Extract the (X, Y) coordinate from the center of the cell holding the provided text.  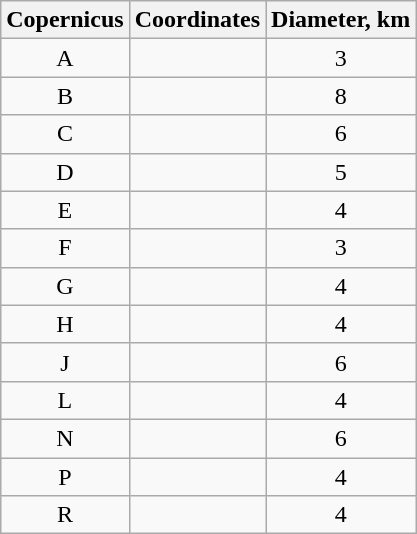
5 (341, 172)
N (65, 438)
C (65, 134)
B (65, 96)
E (65, 210)
P (65, 477)
F (65, 248)
8 (341, 96)
L (65, 400)
R (65, 515)
Coordinates (197, 20)
H (65, 324)
G (65, 286)
A (65, 58)
J (65, 362)
Diameter, km (341, 20)
D (65, 172)
Copernicus (65, 20)
